From the cell containing the given text, extract its center point as (x, y) coordinate. 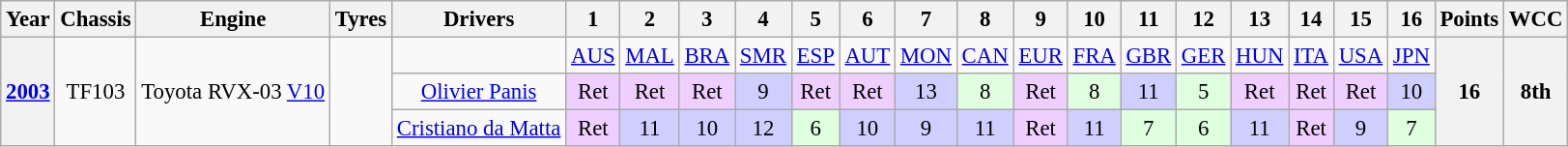
Engine (233, 19)
4 (763, 19)
USA (1360, 56)
MON (927, 56)
Points (1468, 19)
SMR (763, 56)
AUT (868, 56)
HUN (1260, 56)
ESP (815, 56)
BRA (707, 56)
1 (593, 19)
Toyota RVX-03 V10 (233, 93)
ITA (1312, 56)
2 (649, 19)
3 (707, 19)
MAL (649, 56)
Chassis (96, 19)
FRA (1094, 56)
CAN (985, 56)
Cristiano da Matta (479, 129)
AUS (593, 56)
Drivers (479, 19)
TF103 (96, 93)
Year (28, 19)
2003 (28, 93)
Olivier Panis (479, 92)
Tyres (360, 19)
15 (1360, 19)
EUR (1041, 56)
JPN (1412, 56)
WCC (1536, 19)
14 (1312, 19)
8th (1536, 93)
GBR (1148, 56)
GER (1204, 56)
